Search for the cell housing the specified text and yield its [X, Y] center coordinate. 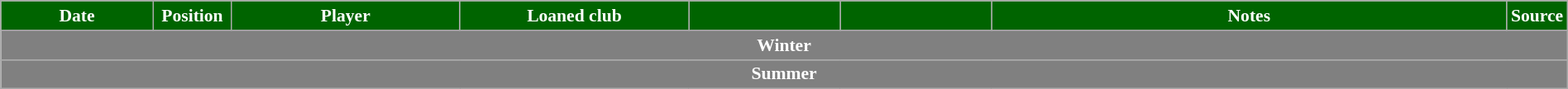
Notes [1249, 16]
Loaned club [574, 16]
Player [346, 16]
Winter [784, 45]
Summer [784, 74]
Date [78, 16]
Position [192, 16]
Source [1537, 16]
